Search for the cell housing the specified text and yield its (x, y) center coordinate. 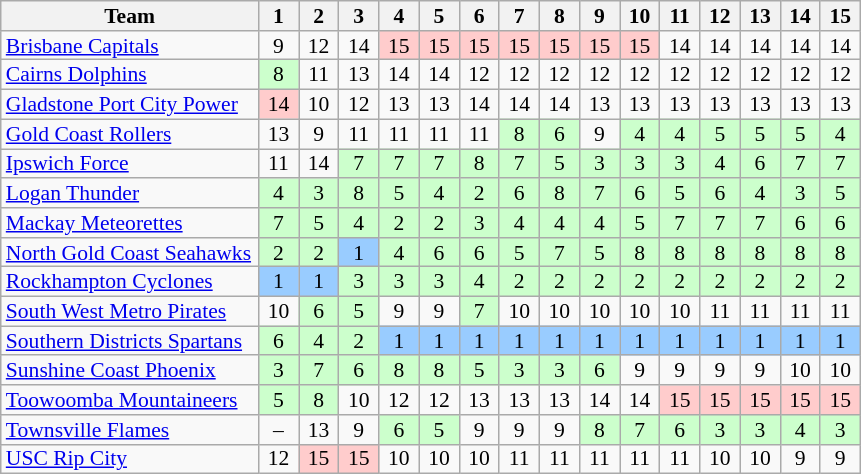
Gold Coast Rollers (130, 134)
– (278, 430)
Brisbane Capitals (130, 46)
Mackay Meteorettes (130, 223)
Ipswich Force (130, 164)
USC Rip City (130, 459)
Sunshine Coast Phoenix (130, 371)
Rockhampton Cyclones (130, 282)
Logan Thunder (130, 193)
South West Metro Pirates (130, 312)
Southern Districts Spartans (130, 341)
Toowoomba Mountaineers (130, 400)
Cairns Dolphins (130, 75)
Townsville Flames (130, 430)
North Gold Coast Seahawks (130, 253)
Gladstone Port City Power (130, 105)
Team (130, 16)
